Return (X, Y) of the center of cell containing provided text 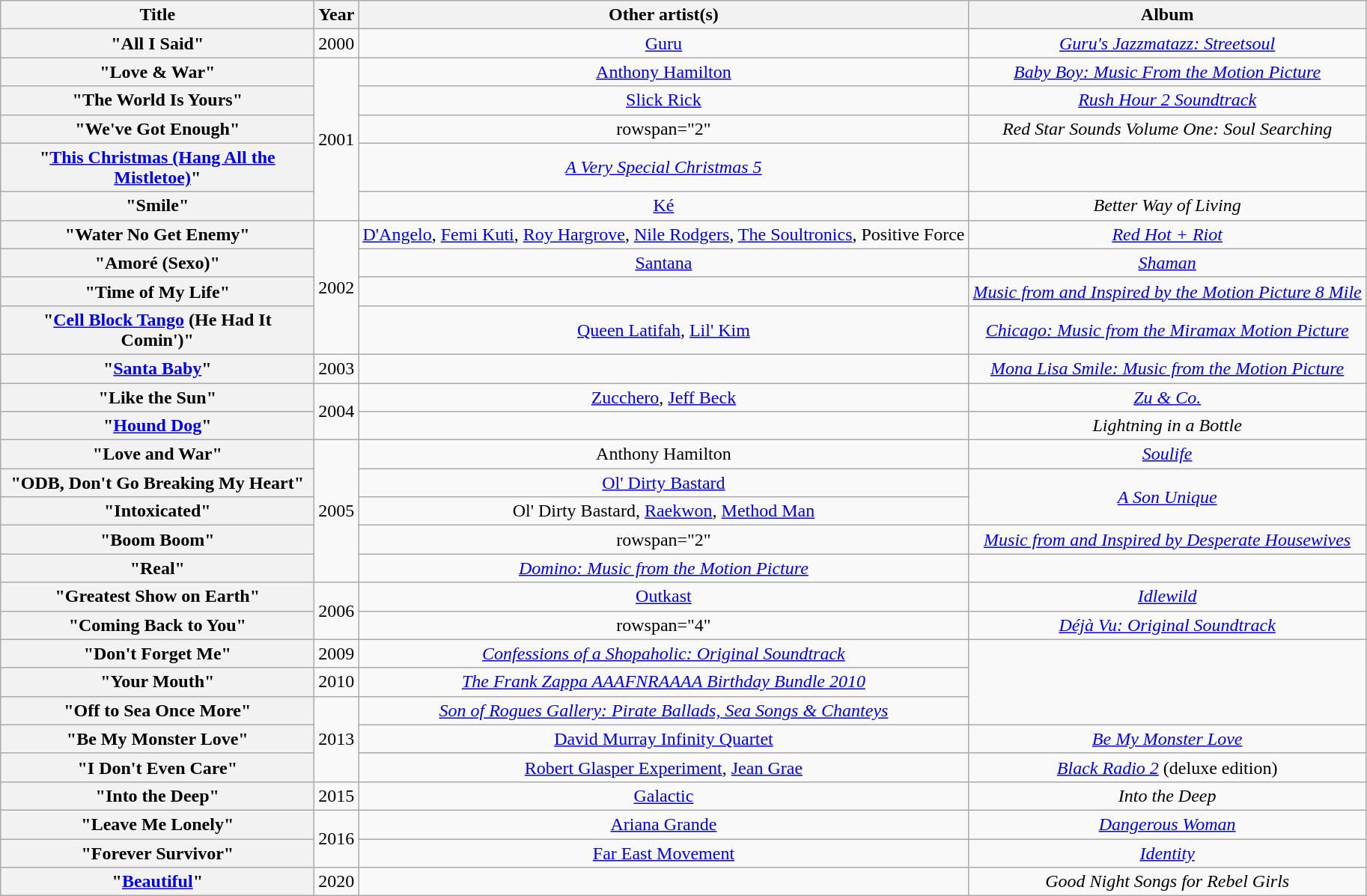
2010 (337, 682)
Dangerous Woman (1167, 824)
"Coming Back to You" (157, 625)
Santana (663, 263)
"Greatest Show on Earth" (157, 597)
Mona Lisa Smile: Music from the Motion Picture (1167, 368)
2016 (337, 838)
Red Hot + Riot (1167, 234)
Music from and Inspired by Desperate Housewives (1167, 540)
2005 (337, 511)
Déjà Vu: Original Soundtrack (1167, 625)
"The World Is Yours" (157, 100)
Album (1167, 15)
The Frank Zappa AAAFNRAAAA Birthday Bundle 2010 (663, 682)
Title (157, 15)
"Like the Sun" (157, 397)
"Beautiful" (157, 882)
Black Radio 2 (deluxe edition) (1167, 767)
Chicago: Music from the Miramax Motion Picture (1167, 329)
2004 (337, 412)
Rush Hour 2 Soundtrack (1167, 100)
Be My Monster Love (1167, 739)
Zu & Co. (1167, 397)
"Don't Forget Me" (157, 653)
"Love & War" (157, 72)
Good Night Songs for Rebel Girls (1167, 882)
2015 (337, 796)
D'Angelo, Femi Kuti, Roy Hargrove, Nile Rodgers, The Soultronics, Positive Force (663, 234)
Domino: Music from the Motion Picture (663, 568)
"Hound Dog" (157, 426)
2003 (337, 368)
"Real" (157, 568)
Guru's Jazzmatazz: Streetsoul (1167, 43)
"Amoré (Sexo)" (157, 263)
"Water No Get Enemy" (157, 234)
Confessions of a Shopaholic: Original Soundtrack (663, 653)
Idlewild (1167, 597)
Red Star Sounds Volume One: Soul Searching (1167, 129)
2000 (337, 43)
Outkast (663, 597)
Ké (663, 206)
"Into the Deep" (157, 796)
Ol' Dirty Bastard, Raekwon, Method Man (663, 511)
Slick Rick (663, 100)
Galactic (663, 796)
Robert Glasper Experiment, Jean Grae (663, 767)
Guru (663, 43)
"All I Said" (157, 43)
"Intoxicated" (157, 511)
"Off to Sea Once More" (157, 710)
Lightning in a Bottle (1167, 426)
Identity (1167, 853)
"Boom Boom" (157, 540)
2006 (337, 611)
"Time of My Life" (157, 291)
"Be My Monster Love" (157, 739)
"Cell Block Tango (He Had It Comin')" (157, 329)
A Very Special Christmas 5 (663, 168)
"ODB, Don't Go Breaking My Heart" (157, 483)
Baby Boy: Music From the Motion Picture (1167, 72)
Music from and Inspired by the Motion Picture 8 Mile (1167, 291)
"Forever Survivor" (157, 853)
"Your Mouth" (157, 682)
2009 (337, 653)
Ariana Grande (663, 824)
A Son Unique (1167, 497)
"Love and War" (157, 454)
Queen Latifah, Lil' Kim (663, 329)
Zucchero, Jeff Beck (663, 397)
Better Way of Living (1167, 206)
Son of Rogues Gallery: Pirate Ballads, Sea Songs & Chanteys (663, 710)
rowspan="4" (663, 625)
Other artist(s) (663, 15)
"We've Got Enough" (157, 129)
Far East Movement (663, 853)
Shaman (1167, 263)
Ol' Dirty Bastard (663, 483)
"Leave Me Lonely" (157, 824)
2002 (337, 287)
Into the Deep (1167, 796)
"I Don't Even Care" (157, 767)
2013 (337, 739)
"Santa Baby" (157, 368)
2020 (337, 882)
Soulife (1167, 454)
2001 (337, 139)
"Smile" (157, 206)
David Murray Infinity Quartet (663, 739)
Year (337, 15)
"This Christmas (Hang All the Mistletoe)" (157, 168)
